Scan for the cell matching the given text and deliver its [x, y] coordinate at center. 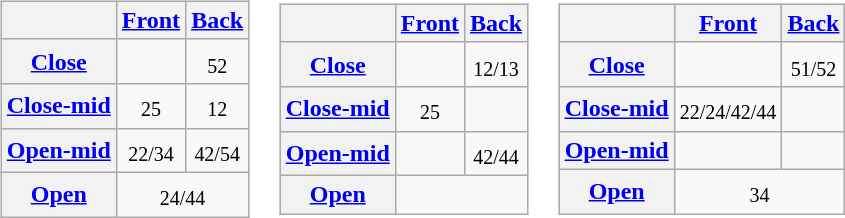
51/52 [814, 64]
22/34 [150, 150]
12/13 [496, 64]
42/54 [218, 150]
34 [760, 191]
24/44 [182, 194]
42/44 [496, 153]
12 [218, 106]
52 [218, 61]
22/24/42/44 [728, 109]
